Determine the [x, y] coordinate at the center of the cell enclosing the given text.  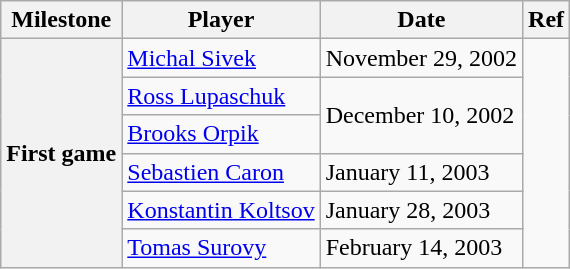
February 14, 2003 [421, 248]
Milestone [62, 20]
Ref [546, 20]
January 11, 2003 [421, 172]
Date [421, 20]
Michal Sivek [221, 58]
January 28, 2003 [421, 210]
First game [62, 153]
Brooks Orpik [221, 134]
Sebastien Caron [221, 172]
Konstantin Koltsov [221, 210]
December 10, 2002 [421, 115]
November 29, 2002 [421, 58]
Ross Lupaschuk [221, 96]
Player [221, 20]
Tomas Surovy [221, 248]
